Capture the cell that displays the provided text and extract its [x, y] central coordinate. 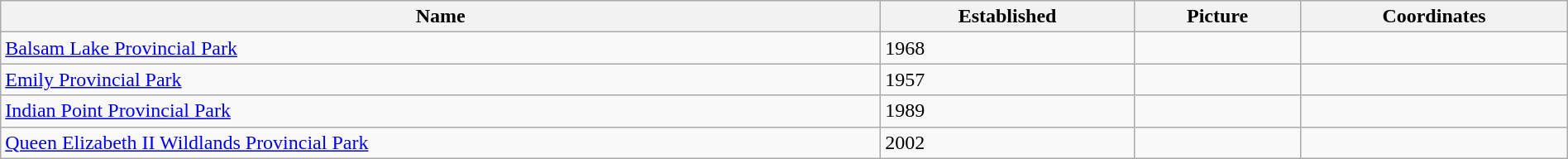
Coordinates [1434, 17]
Picture [1217, 17]
Emily Provincial Park [441, 79]
Queen Elizabeth II Wildlands Provincial Park [441, 142]
Balsam Lake Provincial Park [441, 48]
1968 [1007, 48]
Name [441, 17]
2002 [1007, 142]
Indian Point Provincial Park [441, 111]
1957 [1007, 79]
1989 [1007, 111]
Established [1007, 17]
